Extract the (X, Y) coordinate from the center of the cell holding the provided text.  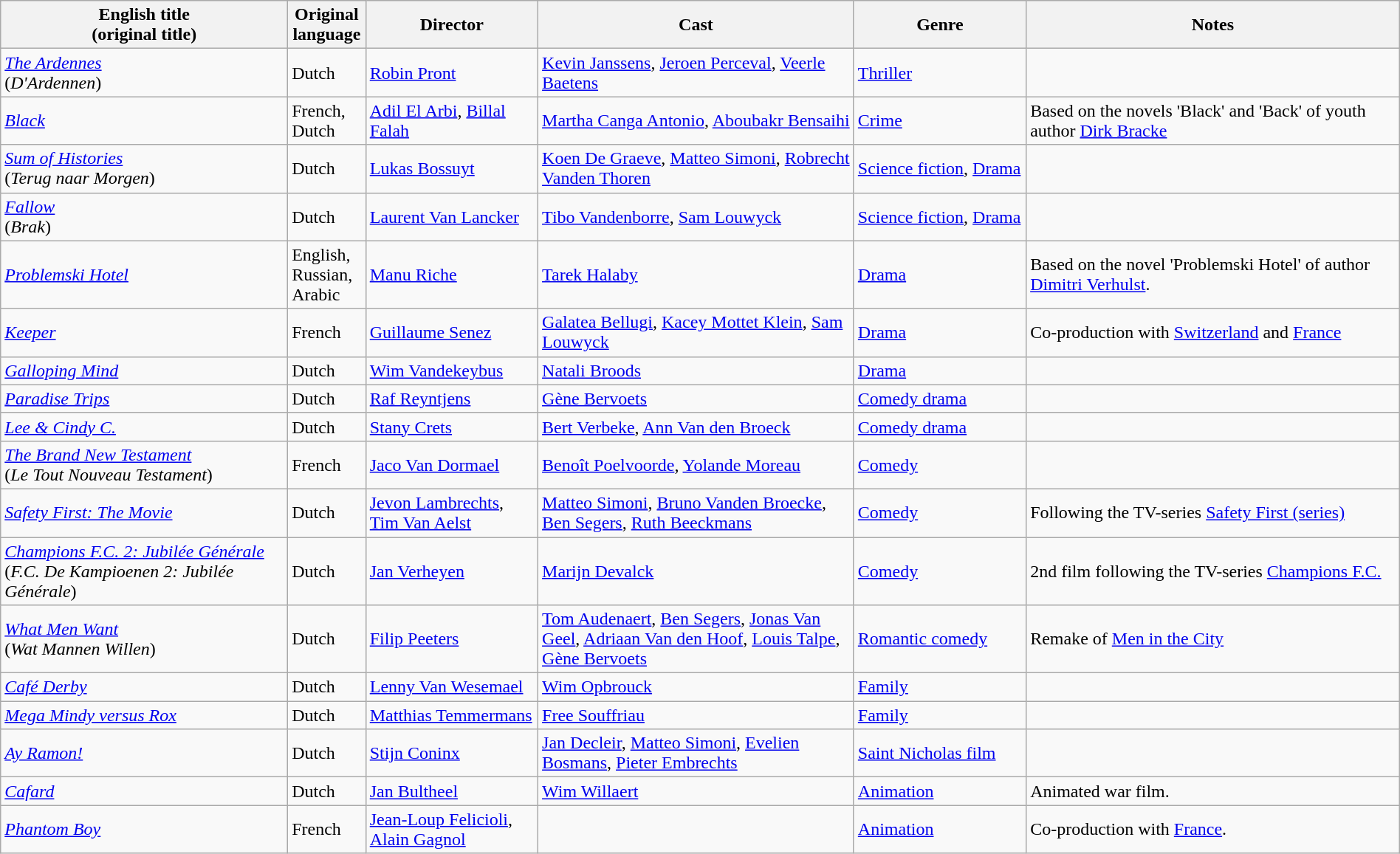
Wim Vandekeybus (452, 371)
Safety First: The Movie (145, 512)
Based on the novels 'Black' and 'Back' of youth author Dirk Bracke (1213, 121)
The Ardennes (D'Ardennen) (145, 72)
Animated war film. (1213, 791)
Black (145, 121)
Keeper (145, 332)
Benoît Poelvoorde, Yolande Moreau (696, 465)
Phantom Boy (145, 830)
Paradise Trips (145, 399)
Adil El Arbi, Billal Falah (452, 121)
Guillaume Senez (452, 332)
Jan Verheyen (452, 571)
Problemski Hotel (145, 275)
Tibo Vandenborre, Sam Louwyck (696, 217)
Tom Audenaert, Ben Segers, Jonas Van Geel, Adriaan Van den Hoof, Louis Talpe, Gène Bervoets (696, 639)
Co-production with Switzerland and France (1213, 332)
English title (original title) (145, 25)
Based on the novel 'Problemski Hotel' of author Dimitri Verhulst. (1213, 275)
Wim Willaert (696, 791)
Cast (696, 25)
Gène Bervoets (696, 399)
Galloping Mind (145, 371)
Lee & Cindy C. (145, 427)
Jevon Lambrechts, Tim Van Aelst (452, 512)
Sum of Histories (Terug naar Morgen) (145, 168)
Raf Reyntjens (452, 399)
Bert Verbeke, Ann Van den Broeck (696, 427)
Remake of Men in the City (1213, 639)
Lenny Van Wesemael (452, 687)
Following the TV-series Safety First (series) (1213, 512)
Tarek Halaby (696, 275)
Laurent Van Lancker (452, 217)
What Men Want (Wat Mannen Willen) (145, 639)
Director (452, 25)
Original language (327, 25)
Marijn Devalck (696, 571)
Fallow (Brak) (145, 217)
Kevin Janssens, Jeroen Perceval, Veerle Baetens (696, 72)
Co-production with France. (1213, 830)
Matthias Temmermans (452, 715)
Martha Canga Antonio, Aboubakr Bensaihi (696, 121)
Cafard (145, 791)
Galatea Bellugi, Kacey Mottet Klein, Sam Louwyck (696, 332)
Champions F.C. 2: Jubilée Générale (F.C. De Kampioenen 2: Jubilée Générale) (145, 571)
Stijn Coninx (452, 753)
Notes (1213, 25)
Robin Pront (452, 72)
Free Souffriau (696, 715)
Stany Crets (452, 427)
Crime (939, 121)
Jan Bultheel (452, 791)
Thriller (939, 72)
Jaco Van Dormael (452, 465)
English, Russian, Arabic (327, 275)
Genre (939, 25)
Manu Riche (452, 275)
Café Derby (145, 687)
Wim Opbrouck (696, 687)
Jean-Loup Felicioli, Alain Gagnol (452, 830)
French, Dutch (327, 121)
Filip Peeters (452, 639)
Romantic comedy (939, 639)
The Brand New Testament (Le Tout Nouveau Testament) (145, 465)
Mega Mindy versus Rox (145, 715)
Matteo Simoni, Bruno Vanden Broecke, Ben Segers, Ruth Beeckmans (696, 512)
Natali Broods (696, 371)
Jan Decleir, Matteo Simoni, Evelien Bosmans, Pieter Embrechts (696, 753)
Koen De Graeve, Matteo Simoni, Robrecht Vanden Thoren (696, 168)
2nd film following the TV-series Champions F.C. (1213, 571)
Ay Ramon! (145, 753)
Saint Nicholas film (939, 753)
Lukas Bossuyt (452, 168)
